Identify which cell holds the provided text, then report its [x, y] central coordinate. 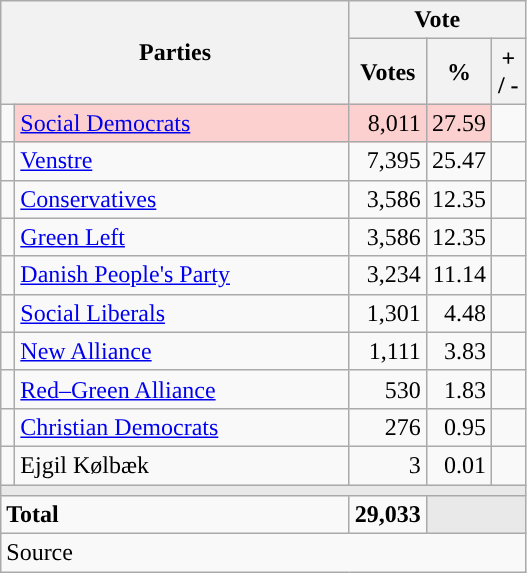
4.48 [458, 313]
7,395 [388, 161]
Total [176, 515]
3,234 [388, 275]
Parties [176, 52]
1,301 [388, 313]
New Alliance [182, 351]
Vote [437, 20]
Source [263, 553]
11.14 [458, 275]
0.95 [458, 427]
Social Democrats [182, 123]
1,111 [388, 351]
0.01 [458, 465]
27.59 [458, 123]
1.83 [458, 389]
29,033 [388, 515]
530 [388, 389]
Christian Democrats [182, 427]
Conservatives [182, 199]
Danish People's Party [182, 275]
Green Left [182, 237]
+ / - [508, 72]
25.47 [458, 161]
Social Liberals [182, 313]
% [458, 72]
8,011 [388, 123]
276 [388, 427]
Venstre [182, 161]
Ejgil Kølbæk [182, 465]
Votes [388, 72]
3 [388, 465]
Red–Green Alliance [182, 389]
3.83 [458, 351]
